Capture the cell that displays the provided text and extract its (X, Y) central coordinate. 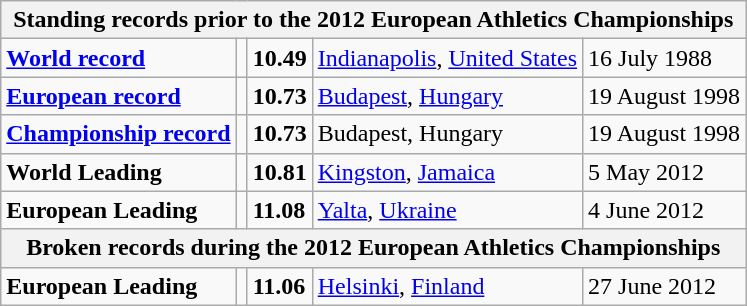
World Leading (118, 172)
World record (118, 58)
16 July 1988 (664, 58)
5 May 2012 (664, 172)
4 June 2012 (664, 210)
11.08 (280, 210)
10.49 (280, 58)
11.06 (280, 286)
Indianapolis, United States (447, 58)
Yalta, Ukraine (447, 210)
10.81 (280, 172)
Broken records during the 2012 European Athletics Championships (374, 248)
Championship record (118, 134)
27 June 2012 (664, 286)
European record (118, 96)
Standing records prior to the 2012 European Athletics Championships (374, 20)
Kingston, Jamaica (447, 172)
Helsinki, Finland (447, 286)
